Determine the [X, Y] coordinate at the center of the cell enclosing the given text.  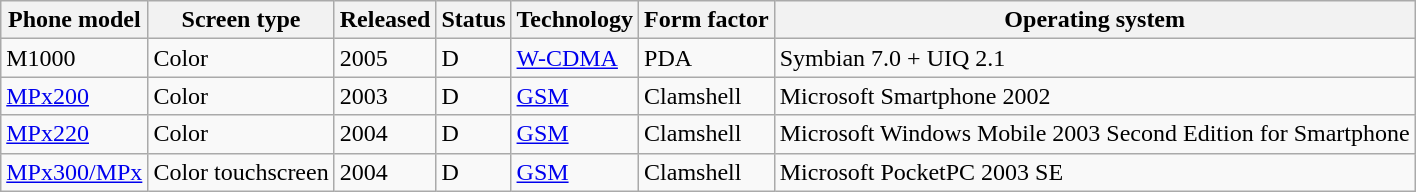
Microsoft Smartphone 2002 [1094, 96]
2005 [385, 58]
Symbian 7.0 + UIQ 2.1 [1094, 58]
W-CDMA [575, 58]
MPx300/MPx [74, 172]
Technology [575, 20]
Operating system [1094, 20]
Phone model [74, 20]
MPx200 [74, 96]
Screen type [241, 20]
Color touchscreen [241, 172]
Microsoft Windows Mobile 2003 Second Edition for Smartphone [1094, 134]
Form factor [707, 20]
2003 [385, 96]
PDA [707, 58]
M1000 [74, 58]
Microsoft PocketPC 2003 SE [1094, 172]
MPx220 [74, 134]
Released [385, 20]
Status [474, 20]
